Identify which cell holds the provided text, then report its [X, Y] central coordinate. 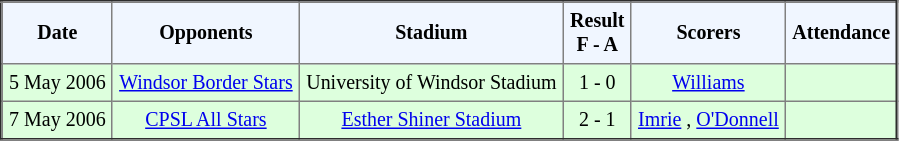
1 - 0 [597, 83]
Esther Shiner Stadium [431, 120]
Date [58, 33]
CPSL All Stars [206, 120]
Opponents [206, 33]
University of Windsor Stadium [431, 83]
Scorers [708, 33]
2 - 1 [597, 120]
Windsor Border Stars [206, 83]
Williams [708, 83]
ResultF - A [597, 33]
Imrie , O'Donnell [708, 120]
Attendance [842, 33]
Stadium [431, 33]
5 May 2006 [58, 83]
7 May 2006 [58, 120]
